Find where the given text appears and provide that cell's center as [x, y] coordinate. 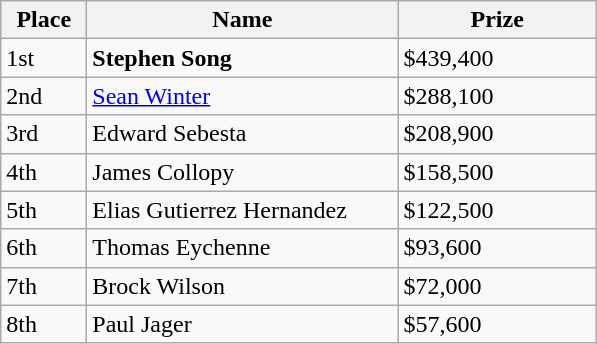
James Collopy [242, 172]
$72,000 [498, 286]
4th [44, 172]
$439,400 [498, 58]
$57,600 [498, 324]
Name [242, 20]
8th [44, 324]
Paul Jager [242, 324]
5th [44, 210]
$208,900 [498, 134]
2nd [44, 96]
7th [44, 286]
Brock Wilson [242, 286]
$158,500 [498, 172]
6th [44, 248]
1st [44, 58]
Thomas Eychenne [242, 248]
Edward Sebesta [242, 134]
Prize [498, 20]
Elias Gutierrez Hernandez [242, 210]
Sean Winter [242, 96]
Place [44, 20]
3rd [44, 134]
$122,500 [498, 210]
$93,600 [498, 248]
$288,100 [498, 96]
Stephen Song [242, 58]
